Output the [x, y] coordinate of the center of the cell containing the given text.  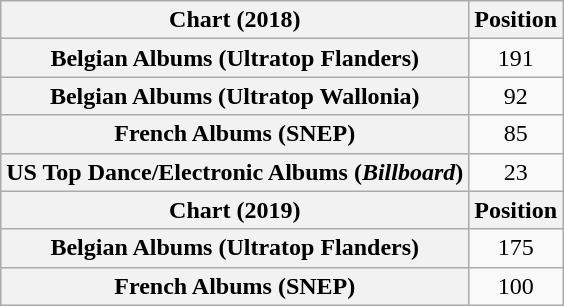
175 [516, 248]
US Top Dance/Electronic Albums (Billboard) [235, 172]
Chart (2018) [235, 20]
Chart (2019) [235, 210]
100 [516, 286]
92 [516, 96]
191 [516, 58]
85 [516, 134]
Belgian Albums (Ultratop Wallonia) [235, 96]
23 [516, 172]
